Search for the cell housing the specified text and yield its (x, y) center coordinate. 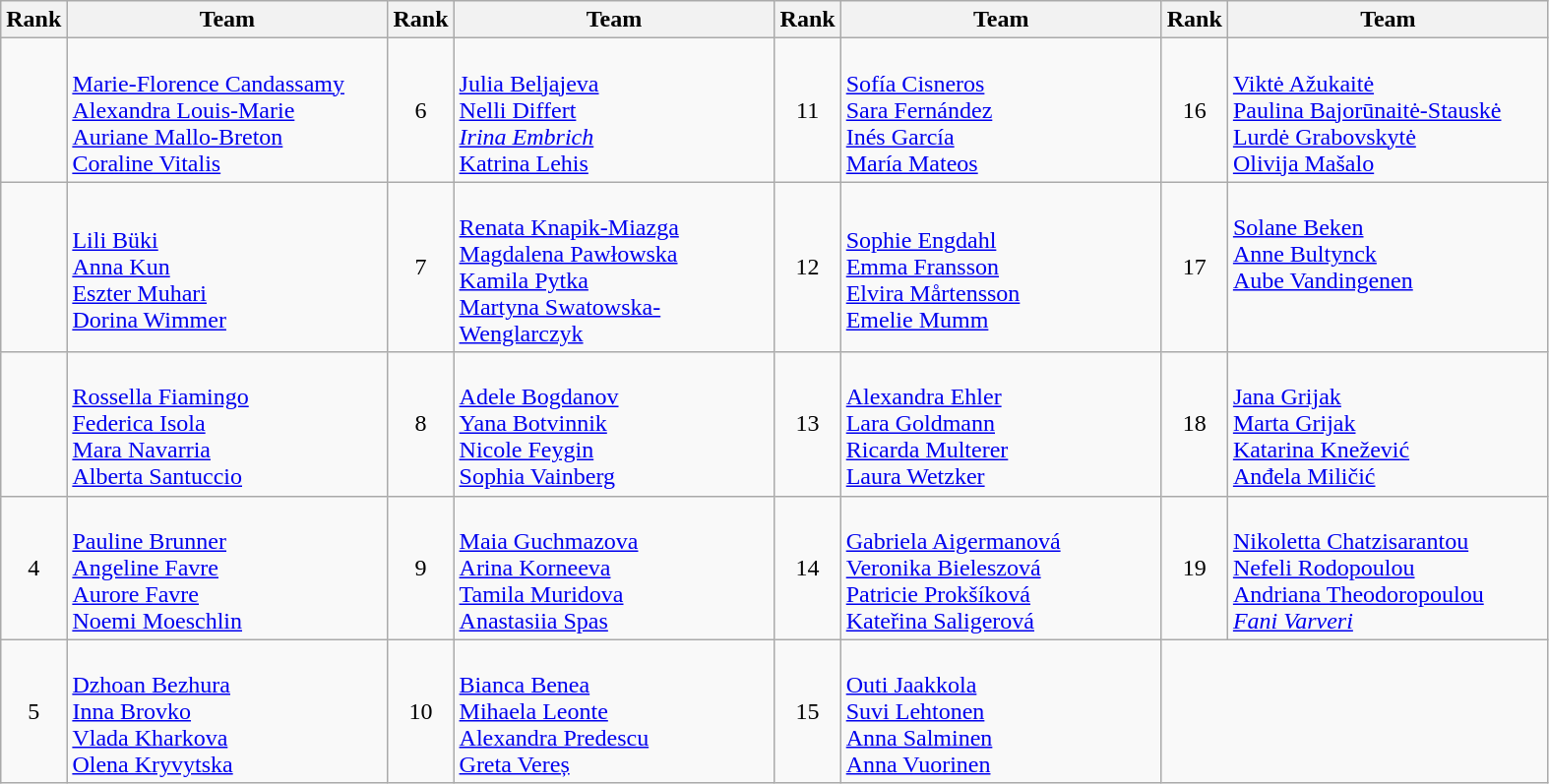
Alexandra EhlerLara GoldmannRicarda MultererLaura Wetzker (1001, 424)
15 (807, 711)
17 (1195, 268)
Rossella FiamingoFederica IsolaMara NavarriaAlberta Santuccio (227, 424)
Dzhoan BezhuraInna BrovkoVlada KharkovaOlena Kryvytska (227, 711)
9 (421, 568)
Nikoletta ChatzisarantouNefeli RodopoulouAndriana TheodoropoulouFani Varveri (1388, 568)
Renata Knapik-MiazgaMagdalena PawłowskaKamila PytkaMartyna Swatowska-Wenglarczyk (614, 268)
Solane BekenAnne BultynckAube Vandingenen (1388, 268)
4 (33, 568)
19 (1195, 568)
Bianca BeneaMihaela LeonteAlexandra PredescuGreta Vereș (614, 711)
18 (1195, 424)
Gabriela AigermanováVeronika BieleszováPatricie ProkšíkováKateřina Saligerová (1001, 568)
Julia BeljajevaNelli DiffertIrina EmbrichKatrina Lehis (614, 110)
14 (807, 568)
7 (421, 268)
Marie-Florence CandassamyAlexandra Louis-MarieAuriane Mallo-BretonCoraline Vitalis (227, 110)
Lili BükiAnna KunEszter MuhariDorina Wimmer (227, 268)
Jana GrijakMarta GrijakKatarina KneževićAnđela Miličić (1388, 424)
Outi JaakkolaSuvi LehtonenAnna SalminenAnna Vuorinen (1001, 711)
Sofía CisnerosSara FernándezInés GarcíaMaría Mateos (1001, 110)
13 (807, 424)
Sophie EngdahlEmma FranssonElvira MårtenssonEmelie Mumm (1001, 268)
6 (421, 110)
10 (421, 711)
12 (807, 268)
Adele BogdanovYana BotvinnikNicole FeyginSophia Vainberg (614, 424)
16 (1195, 110)
8 (421, 424)
Maia GuchmazovaArina KorneevaTamila MuridovaAnastasiia Spas (614, 568)
5 (33, 711)
Pauline BrunnerAngeline FavreAurore FavreNoemi Moeschlin (227, 568)
Viktė AžukaitėPaulina Bajorūnaitė-StauskėLurdė GrabovskytėOlivija Mašalo (1388, 110)
11 (807, 110)
